Scan for the cell matching the given text and deliver its [X, Y] coordinate at center. 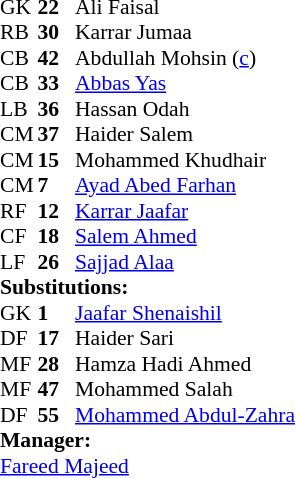
Salem Ahmed [185, 237]
CF [19, 237]
Sajjad Alaa [185, 262]
33 [57, 83]
47 [57, 389]
LF [19, 262]
37 [57, 135]
Hassan Odah [185, 109]
Haider Sari [185, 339]
Mohammed Abdul-Zahra [185, 415]
Haider Salem [185, 135]
26 [57, 262]
15 [57, 160]
17 [57, 339]
7 [57, 185]
Ayad Abed Farhan [185, 185]
18 [57, 237]
42 [57, 58]
Karrar Jaafar [185, 211]
RF [19, 211]
Mohammed Khudhair [185, 160]
Abdullah Mohsin (c) [185, 58]
Jaafar Shenaishil [185, 313]
36 [57, 109]
Mohammed Salah [185, 389]
Karrar Jumaa [185, 33]
RB [19, 33]
Manager: [148, 441]
LB [19, 109]
Hamza Hadi Ahmed [185, 364]
GK [19, 313]
55 [57, 415]
12 [57, 211]
Substitutions: [148, 287]
Abbas Yas [185, 83]
30 [57, 33]
28 [57, 364]
1 [57, 313]
